From the cell containing the given text, extract its center point as (X, Y) coordinate. 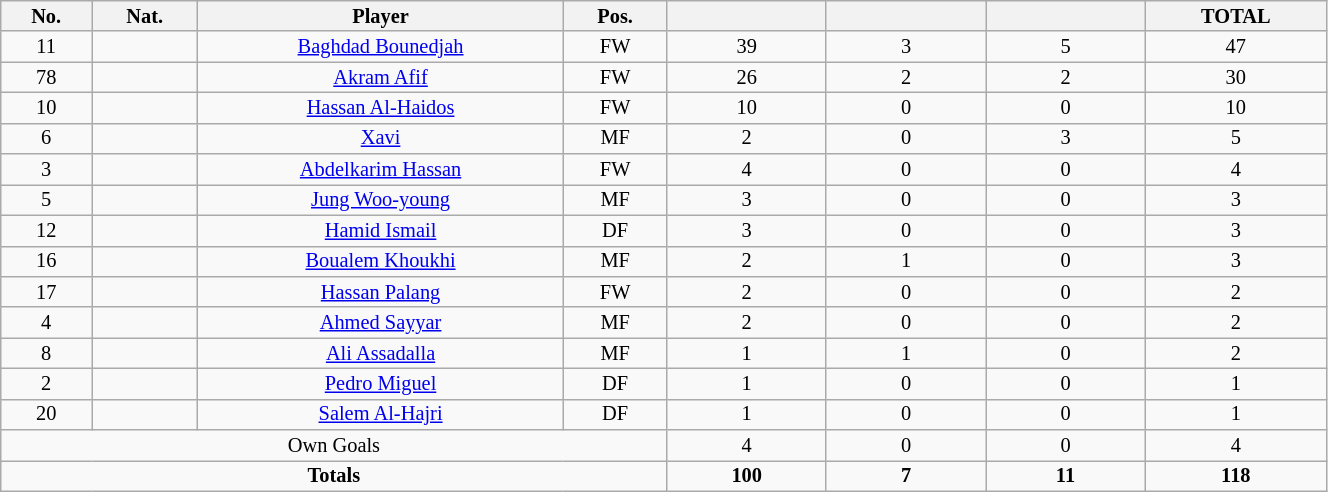
26 (746, 78)
Ahmed Sayyar (380, 322)
6 (46, 138)
Baghdad Bounedjah (380, 46)
Own Goals (334, 446)
Boualem Khoukhi (380, 262)
TOTAL (1236, 16)
Pedro Miguel (380, 384)
17 (46, 292)
Hassan Palang (380, 292)
12 (46, 230)
16 (46, 262)
Abdelkarim Hassan (380, 170)
Salem Al-Hajri (380, 414)
8 (46, 354)
Totals (334, 476)
Xavi (380, 138)
Akram Afif (380, 78)
Hassan Al-Haidos (380, 108)
Hamid Ismail (380, 230)
Jung Woo-young (380, 200)
78 (46, 78)
No. (46, 16)
7 (906, 476)
Pos. (615, 16)
Nat. (145, 16)
20 (46, 414)
47 (1236, 46)
Ali Assadalla (380, 354)
118 (1236, 476)
39 (746, 46)
Player (380, 16)
30 (1236, 78)
100 (746, 476)
